Extract the [X, Y] coordinate from the center of the cell holding the provided text.  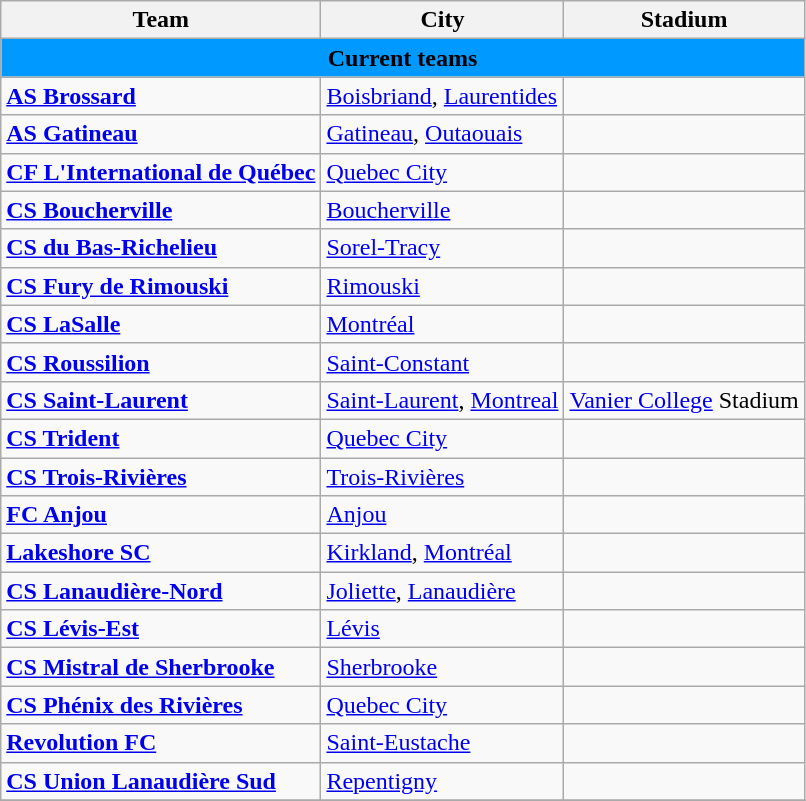
Stadium [684, 20]
CS Phénix des Rivières [161, 705]
CS Mistral de Sherbrooke [161, 667]
AS Brossard [161, 96]
CS Boucherville [161, 210]
CS Saint-Laurent [161, 400]
Boisbriand, Laurentides [442, 96]
CS LaSalle [161, 324]
Sherbrooke [442, 667]
CS Lévis-Est [161, 629]
Vanier College Stadium [684, 400]
Boucherville [442, 210]
CF L'International de Québec [161, 172]
CS du Bas-Richelieu [161, 248]
AS Gatineau [161, 134]
Sorel-Tracy [442, 248]
Anjou [442, 515]
Revolution FC [161, 743]
City [442, 20]
Saint-Constant [442, 362]
Montréal [442, 324]
CS Trident [161, 438]
CS Union Lanaudière Sud [161, 781]
Saint-Laurent, Montreal [442, 400]
Rimouski [442, 286]
Lakeshore SC [161, 553]
Lévis [442, 629]
Trois-Rivières [442, 477]
CS Trois-Rivières [161, 477]
FC Anjou [161, 515]
Current teams [403, 58]
Gatineau, Outaouais [442, 134]
Kirkland, Montréal [442, 553]
CS Roussilion [161, 362]
Team [161, 20]
CS Fury de Rimouski [161, 286]
CS Lanaudière-Nord [161, 591]
Repentigny [442, 781]
Saint-Eustache [442, 743]
Joliette, Lanaudière [442, 591]
